For the text-containing cell, return its midpoint in [x, y] coordinate format. 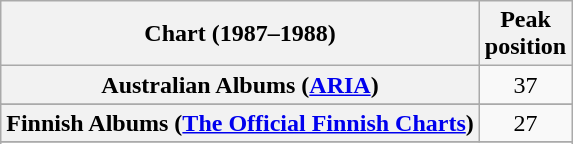
37 [525, 85]
Chart (1987–1988) [240, 34]
27 [525, 123]
Australian Albums (ARIA) [240, 85]
Finnish Albums (The Official Finnish Charts) [240, 123]
Peakposition [525, 34]
